Extract the [X, Y] coordinate from the center of the cell holding the provided text.  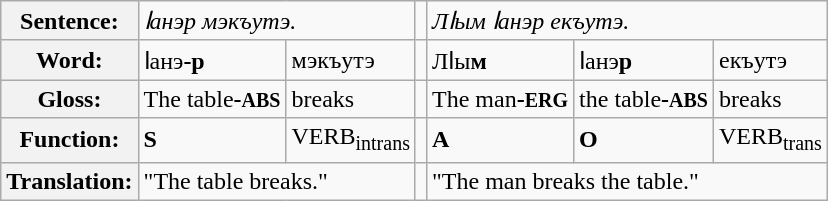
Gloss: [70, 99]
the table-ABS [644, 99]
Function: [70, 140]
мэкъутэ [350, 60]
"The table breaks." [276, 181]
екъутэ [770, 60]
Translation: [70, 181]
Лӏым [500, 60]
VERBintrans [350, 140]
Sentence: [70, 21]
ӏанэр мэкъутэ. [276, 21]
VERBtrans [770, 140]
Лӏым ӏанэр екъутэ. [628, 21]
O [644, 140]
"The man breaks the table." [628, 181]
The man-ERG [500, 99]
Word: [70, 60]
A [500, 140]
The table-ABS [212, 99]
ӏанэ-р [212, 60]
S [212, 140]
ӏанэр [644, 60]
